From the cell containing the given text, extract its center point as [X, Y] coordinate. 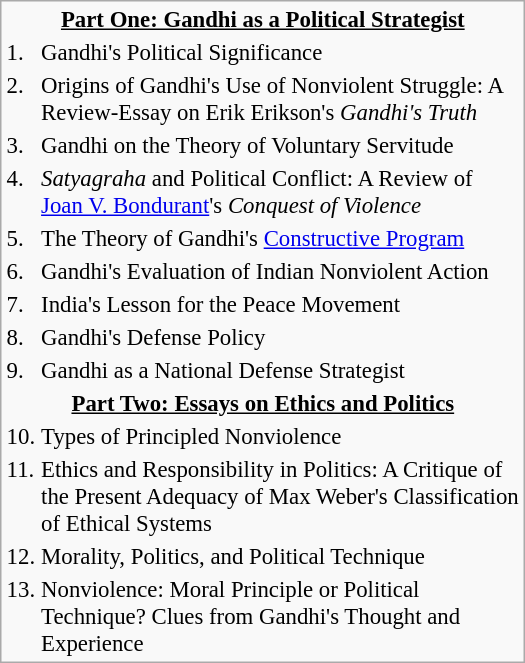
5. [20, 238]
4. [20, 192]
Gandhi's Defense Policy [280, 337]
9. [20, 370]
6. [20, 271]
11. [20, 496]
India's Lesson for the Peace Movement [280, 304]
13. [20, 616]
Gandhi as a National Defense Strategist [280, 370]
Nonviolence: Moral Principle or Political Technique? Clues from Gandhi's Thought and Experience [280, 616]
7. [20, 304]
Gandhi on the Theory of Voluntary Servitude [280, 145]
The Theory of Gandhi's Constructive Program [280, 238]
Part Two: Essays on Ethics and Politics [262, 403]
10. [20, 436]
8. [20, 337]
Gandhi's Evaluation of Indian Nonviolent Action [280, 271]
Morality, Politics, and Political Technique [280, 556]
Ethics and Responsibility in Politics: A Critique of the Present Adequacy of Max Weber's Classification of Ethical Systems [280, 496]
12. [20, 556]
2. [20, 98]
3. [20, 145]
Satyagraha and Political Conflict: A Review of Joan V. Bondurant's Conquest of Violence [280, 192]
Origins of Gandhi's Use of Nonviolent Struggle: A Review-Essay on Erik Erikson's Gandhi's Truth [280, 98]
Types of Principled Nonviolence [280, 436]
Part One: Gandhi as a Political Strategist [262, 19]
1. [20, 52]
Gandhi's Political Significance [280, 52]
